Scan for the cell matching the given text and deliver its [x, y] coordinate at center. 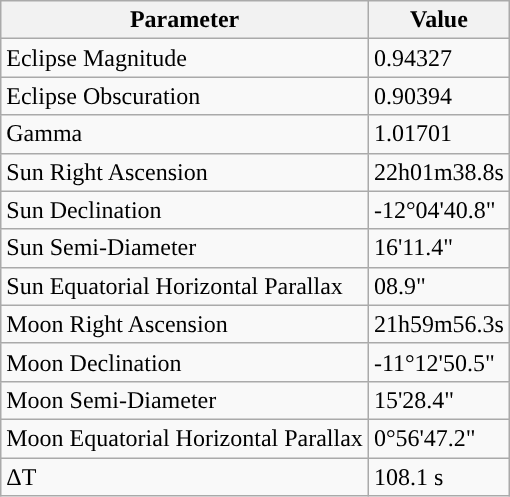
Moon Declination [185, 362]
0.90394 [438, 96]
Sun Semi-Diameter [185, 248]
16'11.4" [438, 248]
22h01m38.8s [438, 172]
-11°12'50.5" [438, 362]
0°56'47.2" [438, 438]
ΔT [185, 477]
-12°04'40.8" [438, 210]
Sun Right Ascension [185, 172]
08.9" [438, 286]
Moon Equatorial Horizontal Parallax [185, 438]
21h59m56.3s [438, 324]
108.1 s [438, 477]
15'28.4" [438, 400]
Gamma [185, 134]
1.01701 [438, 134]
Eclipse Magnitude [185, 58]
Moon Right Ascension [185, 324]
Moon Semi-Diameter [185, 400]
Sun Equatorial Horizontal Parallax [185, 286]
Eclipse Obscuration [185, 96]
Parameter [185, 20]
Value [438, 20]
Sun Declination [185, 210]
0.94327 [438, 58]
